From the cell containing the given text, extract its center point as (x, y) coordinate. 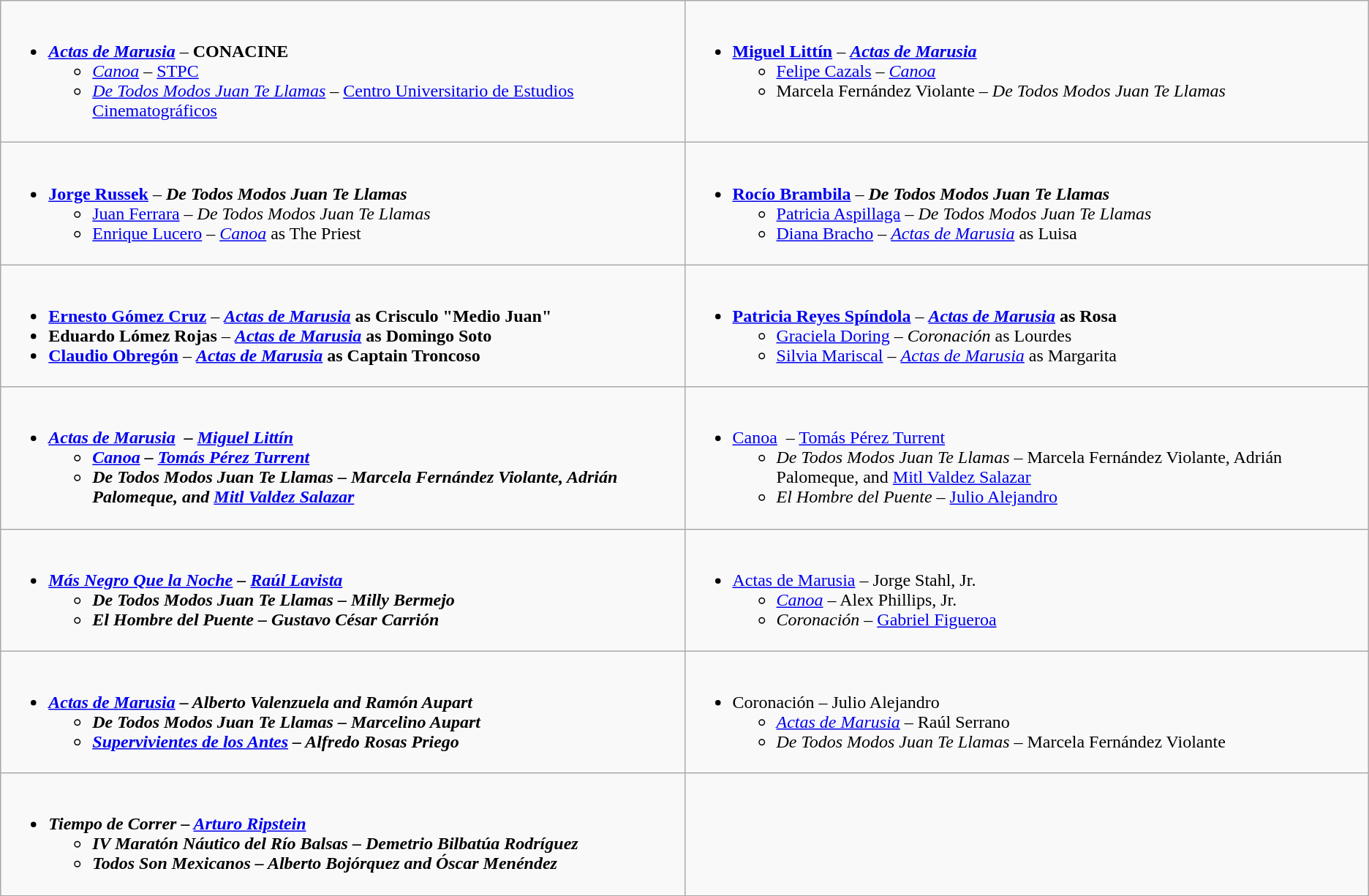
Actas de Marusia – CONACINECanoa – STPCDe Todos Modos Juan Te Llamas – Centro Universitario de Estudios Cinematográficos (342, 72)
Rocío Brambila – De Todos Modos Juan Te LlamasPatricia Aspillaga – De Todos Modos Juan Te LlamasDiana Bracho – Actas de Marusia as Luisa (1027, 203)
Coronación – Julio AlejandroActas de Marusia – Raúl SerranoDe Todos Modos Juan Te Llamas – Marcela Fernández Violante (1027, 712)
Más Negro Que la Noche – Raúl LavistaDe Todos Modos Juan Te Llamas – Milly BermejoEl Hombre del Puente – Gustavo César Carrión (342, 590)
Actas de Marusia – Jorge Stahl, Jr.Canoa – Alex Phillips, Jr.Coronación – Gabriel Figueroa (1027, 590)
Miguel Littín – Actas de MarusiaFelipe Cazals – CanoaMarcela Fernández Violante – De Todos Modos Juan Te Llamas (1027, 72)
Patricia Reyes Spíndola – Actas de Marusia as RosaGraciela Doring – Coronación as LourdesSilvia Mariscal – Actas de Marusia as Margarita (1027, 326)
Jorge Russek – De Todos Modos Juan Te LlamasJuan Ferrara – De Todos Modos Juan Te LlamasEnrique Lucero – Canoa as The Priest (342, 203)
